Extract the (X, Y) coordinate from the center of the cell holding the provided text.  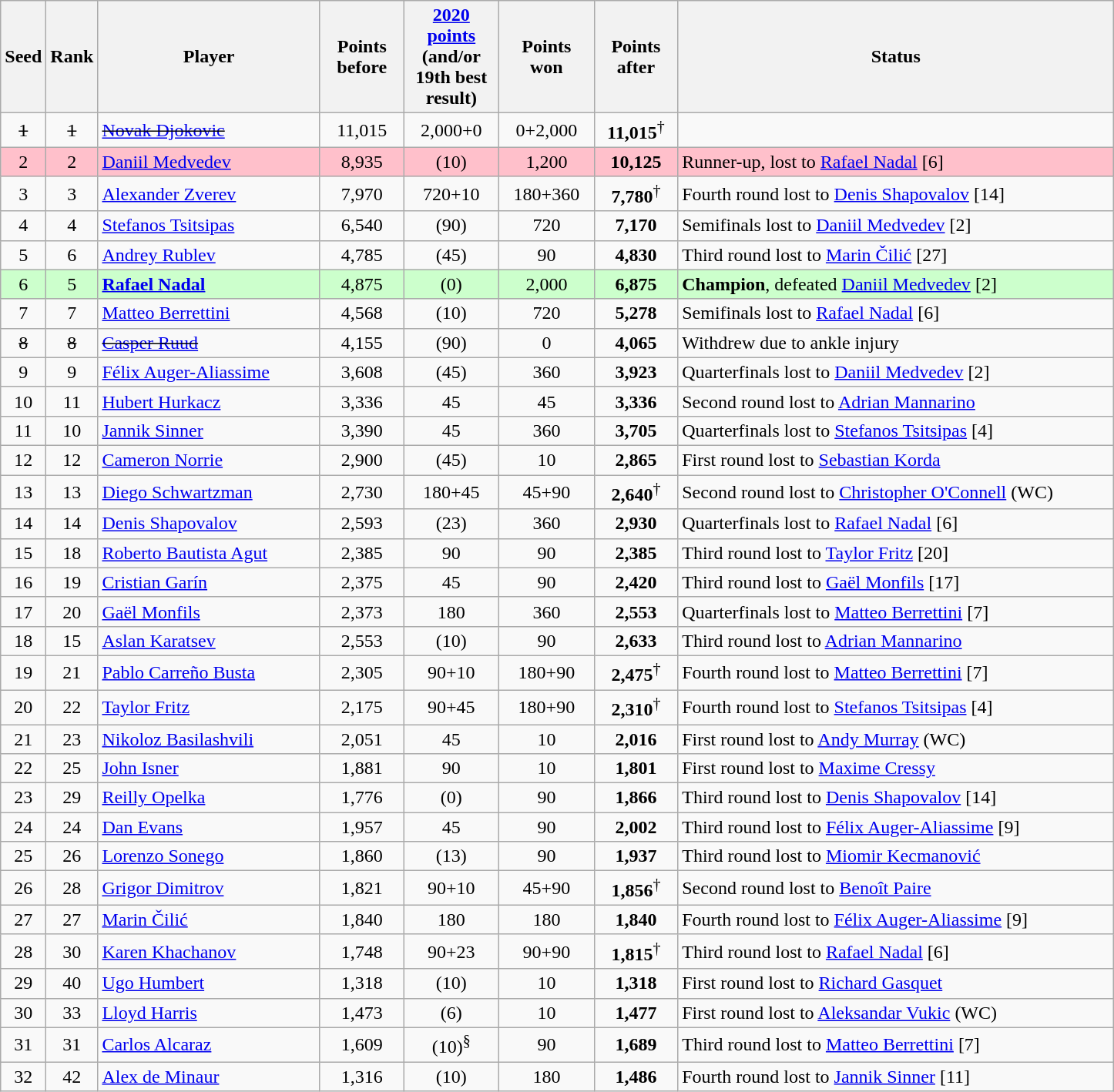
Rafael Nadal (210, 284)
Reilly Opelka (210, 798)
Champion, defeated Daniil Medvedev [2] (896, 284)
1,815† (636, 952)
0+2,000 (547, 131)
Alexander Zverev (210, 194)
John Isner (210, 769)
3,923 (636, 372)
Cameron Norrie (210, 460)
Taylor Fritz (210, 707)
40 (72, 983)
17 (23, 611)
2,375 (362, 582)
Third round lost to Denis Shapovalov [14] (896, 798)
2,000 (547, 284)
Points after (636, 57)
6,875 (636, 284)
7,780† (636, 194)
1,957 (362, 827)
Runner-up, lost to Rafael Nadal [6] (896, 162)
90+23 (451, 952)
Seed (23, 57)
1,748 (362, 952)
180+45 (451, 493)
Fourth round lost to Denis Shapovalov [14] (896, 194)
Second round lost to Benoît Paire (896, 889)
Fourth round lost to Jannik Sinner [11] (896, 1077)
Semifinals lost to Rafael Nadal [6] (896, 313)
1,856† (636, 889)
Status (896, 57)
2,016 (636, 739)
Third round lost to Marin Čilić [27] (896, 255)
Fourth round lost to Félix Auger-Aliassime [9] (896, 919)
First round lost to Sebastian Korda (896, 460)
2,373 (362, 611)
4,568 (362, 313)
Andrey Rublev (210, 255)
4,785 (362, 255)
7,170 (636, 226)
2,865 (636, 460)
4,065 (636, 343)
2,593 (362, 524)
90+90 (547, 952)
90+45 (451, 707)
5,278 (636, 313)
1,200 (547, 162)
Fourth round lost to Stefanos Tsitsipas [4] (896, 707)
Third round lost to Rafael Nadal [6] (896, 952)
16 (23, 582)
0 (547, 343)
Matteo Berrettini (210, 313)
2,633 (636, 641)
2,305 (362, 673)
2,730 (362, 493)
1,316 (362, 1077)
Alex de Minaur (210, 1077)
3,705 (636, 430)
32 (23, 1077)
2,175 (362, 707)
11,015 (362, 131)
Points won (547, 57)
Diego Schwartzman (210, 493)
1,860 (362, 856)
8,935 (362, 162)
1,473 (362, 1013)
First round lost to Andy Murray (WC) (896, 739)
180+360 (547, 194)
Marin Čilić (210, 919)
Félix Auger-Aliassime (210, 372)
Dan Evans (210, 827)
Carlos Alcaraz (210, 1044)
Gaël Monfils (210, 611)
2,900 (362, 460)
Grigor Dimitrov (210, 889)
Cristian Garín (210, 582)
(13) (451, 856)
1,609 (362, 1044)
(23) (451, 524)
Points before (362, 57)
Third round lost to Gaël Monfils [17] (896, 582)
1,821 (362, 889)
Lloyd Harris (210, 1013)
4,830 (636, 255)
2,002 (636, 827)
(10)§ (451, 1044)
1,689 (636, 1044)
11,015† (636, 131)
Daniil Medvedev (210, 162)
3,608 (362, 372)
1,866 (636, 798)
1,776 (362, 798)
Pablo Carreño Busta (210, 673)
Casper Ruud (210, 343)
Denis Shapovalov (210, 524)
(6) (451, 1013)
Withdrew due to ankle injury (896, 343)
Quarterfinals lost to Matteo Berrettini [7] (896, 611)
Third round lost to Félix Auger-Aliassime [9] (896, 827)
7,970 (362, 194)
Stefanos Tsitsipas (210, 226)
Lorenzo Sonego (210, 856)
1,486 (636, 1077)
Novak Djokovic (210, 131)
2,051 (362, 739)
Ugo Humbert (210, 983)
1,477 (636, 1013)
2,310† (636, 707)
1,937 (636, 856)
First round lost to Maxime Cressy (896, 769)
6,540 (362, 226)
First round lost to Richard Gasquet (896, 983)
2,640† (636, 493)
4,155 (362, 343)
Second round lost to Christopher O'Connell (WC) (896, 493)
10,125 (636, 162)
1,881 (362, 769)
Karen Khachanov (210, 952)
Second round lost to Adrian Mannarino (896, 401)
Jannik Sinner (210, 430)
Player (210, 57)
33 (72, 1013)
Third round lost to Taylor Fritz [20] (896, 553)
720+10 (451, 194)
Fourth round lost to Matteo Berrettini [7] (896, 673)
Third round lost to Adrian Mannarino (896, 641)
Third round lost to Miomir Kecmanović (896, 856)
Rank (72, 57)
First round lost to Aleksandar Vukic (WC) (896, 1013)
2,930 (636, 524)
2,420 (636, 582)
2,475† (636, 673)
Aslan Karatsev (210, 641)
Roberto Bautista Agut (210, 553)
3,390 (362, 430)
Hubert Hurkacz (210, 401)
42 (72, 1077)
Quarterfinals lost to Rafael Nadal [6] (896, 524)
Quarterfinals lost to Daniil Medvedev [2] (896, 372)
1,801 (636, 769)
2020 points(and/or 19th best result) (451, 57)
Third round lost to Matteo Berrettini [7] (896, 1044)
2,000+0 (451, 131)
Quarterfinals lost to Stefanos Tsitsipas [4] (896, 430)
Nikoloz Basilashvili (210, 739)
Semifinals lost to Daniil Medvedev [2] (896, 226)
4,875 (362, 284)
